From the cell containing the given text, extract its center point as [X, Y] coordinate. 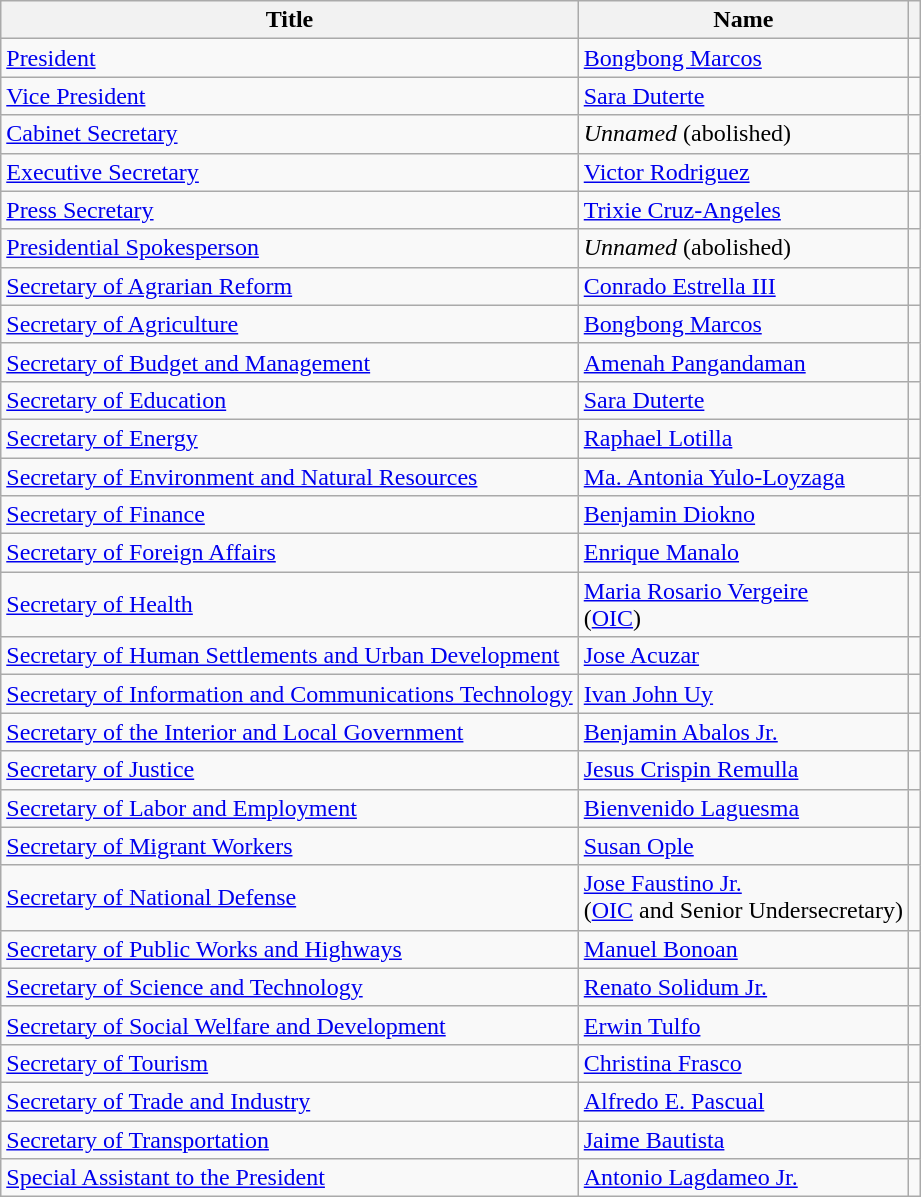
Antonio Lagdameo Jr. [743, 1178]
Jose Faustino Jr.(OIC and Senior Undersecretary) [743, 898]
Jose Acuzar [743, 656]
President [290, 58]
Vice President [290, 96]
Ivan John Uy [743, 694]
Susan Ople [743, 846]
Secretary of Foreign Affairs [290, 553]
Erwin Tulfo [743, 1025]
Christina Frasco [743, 1063]
Jesus Crispin Remulla [743, 770]
Secretary of Information and Communications Technology [290, 694]
Renato Solidum Jr. [743, 987]
Secretary of Education [290, 400]
Secretary of Migrant Workers [290, 846]
Special Assistant to the President [290, 1178]
Secretary of Social Welfare and Development [290, 1025]
Benjamin Abalos Jr. [743, 732]
Secretary of Labor and Employment [290, 808]
Ma. Antonia Yulo-Loyzaga [743, 477]
Secretary of the Interior and Local Government [290, 732]
Bienvenido Laguesma [743, 808]
Secretary of National Defense [290, 898]
Title [290, 20]
Secretary of Transportation [290, 1139]
Presidential Spokesperson [290, 248]
Secretary of Science and Technology [290, 987]
Executive Secretary [290, 172]
Amenah Pangandaman [743, 362]
Secretary of Public Works and Highways [290, 949]
Manuel Bonoan [743, 949]
Maria Rosario Vergeire(OIC) [743, 604]
Jaime Bautista [743, 1139]
Conrado Estrella III [743, 286]
Secretary of Human Settlements and Urban Development [290, 656]
Secretary of Justice [290, 770]
Secretary of Agrarian Reform [290, 286]
Secretary of Environment and Natural Resources [290, 477]
Benjamin Diokno [743, 515]
Alfredo E. Pascual [743, 1101]
Name [743, 20]
Secretary of Energy [290, 438]
Secretary of Agriculture [290, 324]
Secretary of Finance [290, 515]
Secretary of Budget and Management [290, 362]
Secretary of Health [290, 604]
Raphael Lotilla [743, 438]
Secretary of Trade and Industry [290, 1101]
Enrique Manalo [743, 553]
Trixie Cruz-Angeles [743, 210]
Secretary of Tourism [290, 1063]
Press Secretary [290, 210]
Victor Rodriguez [743, 172]
Cabinet Secretary [290, 134]
